Provide the (x, y) coordinate of the cell's center where the given text is located.  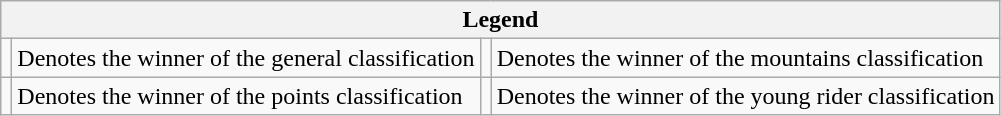
Denotes the winner of the general classification (246, 58)
Denotes the winner of the points classification (246, 96)
Denotes the winner of the mountains classification (746, 58)
Denotes the winner of the young rider classification (746, 96)
Legend (500, 20)
